Scan for the cell matching the given text and deliver its [X, Y] coordinate at center. 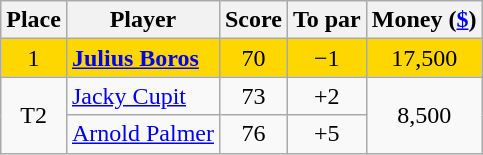
Player [142, 20]
Jacky Cupit [142, 96]
76 [253, 134]
T2 [34, 115]
70 [253, 58]
73 [253, 96]
Arnold Palmer [142, 134]
Julius Boros [142, 58]
Money ($) [424, 20]
+5 [326, 134]
To par [326, 20]
Place [34, 20]
−1 [326, 58]
+2 [326, 96]
17,500 [424, 58]
Score [253, 20]
1 [34, 58]
8,500 [424, 115]
